Locate the cell with the specified text and output its (x, y) center coordinate. 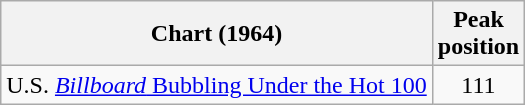
Peakposition (478, 34)
Chart (1964) (217, 34)
111 (478, 85)
U.S. Billboard Bubbling Under the Hot 100 (217, 85)
